Locate the cell with the specified text and output its (X, Y) center coordinate. 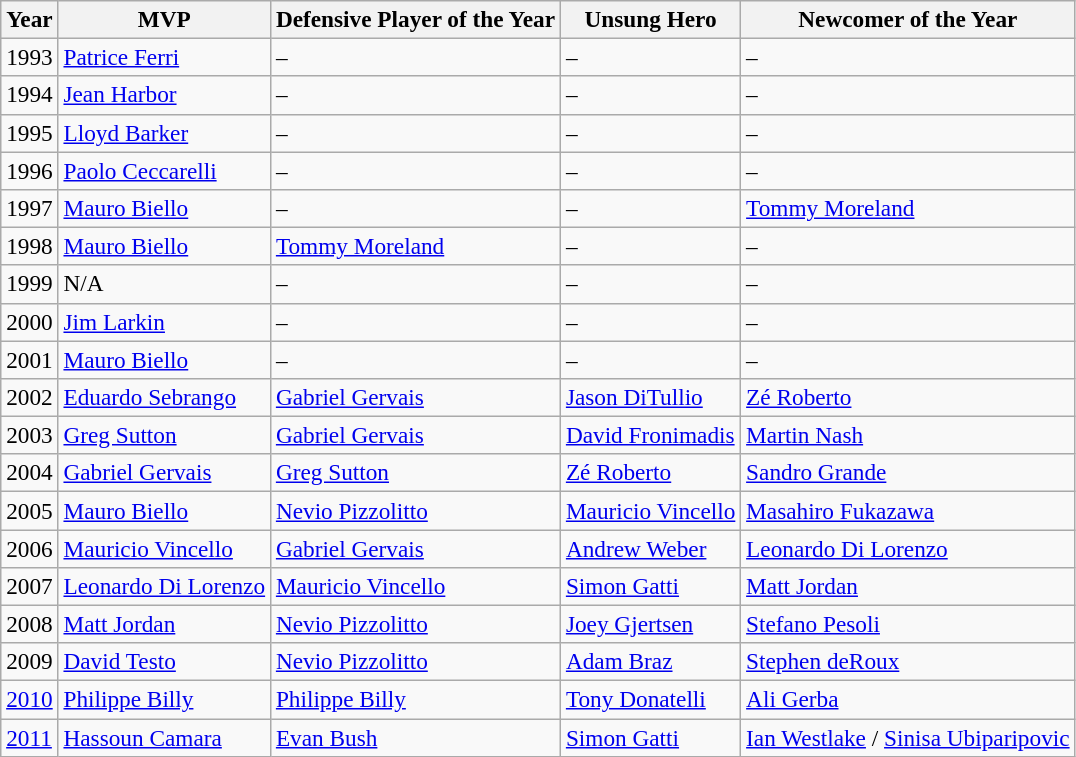
Andrew Weber (650, 548)
2007 (30, 586)
2009 (30, 662)
2005 (30, 510)
Ian Westlake / Sinisa Ubiparipovic (908, 737)
Sandro Grande (908, 473)
N/A (164, 284)
Paolo Ceccarelli (164, 170)
2001 (30, 359)
Joey Gjertsen (650, 624)
Defensive Player of the Year (415, 19)
Tony Donatelli (650, 699)
Adam Braz (650, 662)
Jason DiTullio (650, 397)
MVP (164, 19)
1994 (30, 95)
Patrice Ferri (164, 57)
Lloyd Barker (164, 133)
Eduardo Sebrango (164, 397)
Masahiro Fukazawa (908, 510)
2010 (30, 699)
Evan Bush (415, 737)
2002 (30, 397)
Jean Harbor (164, 95)
Stephen deRoux (908, 662)
Unsung Hero (650, 19)
Stefano Pesoli (908, 624)
Martin Nash (908, 435)
2008 (30, 624)
2004 (30, 473)
1997 (30, 208)
2006 (30, 548)
1996 (30, 170)
David Testo (164, 662)
1998 (30, 246)
2011 (30, 737)
Hassoun Camara (164, 737)
David Fronimadis (650, 435)
Year (30, 19)
Jim Larkin (164, 322)
Newcomer of the Year (908, 19)
Ali Gerba (908, 699)
1993 (30, 57)
2003 (30, 435)
2000 (30, 322)
1995 (30, 133)
1999 (30, 284)
